Output the (x, y) coordinate of the center of the cell containing the given text.  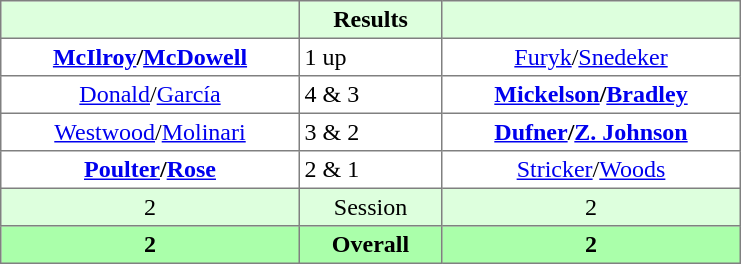
Furyk/Snedeker (591, 57)
2 & 1 (370, 170)
3 & 2 (370, 132)
Overall (370, 245)
Session (370, 207)
1 up (370, 57)
Mickelson/Bradley (591, 95)
McIlroy/McDowell (150, 57)
Stricker/Woods (591, 170)
4 & 3 (370, 95)
Dufner/Z. Johnson (591, 132)
Westwood/Molinari (150, 132)
Poulter/Rose (150, 170)
Results (370, 20)
Donald/García (150, 95)
